Return (X, Y) of the center of cell containing provided text 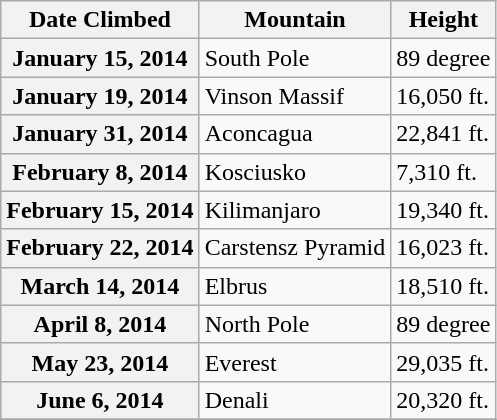
Vinson Massif (295, 96)
19,340 ft. (444, 210)
Aconcagua (295, 134)
Kilimanjaro (295, 210)
20,320 ft. (444, 400)
Mountain (295, 20)
June 6, 2014 (100, 400)
Kosciusko (295, 172)
January 19, 2014 (100, 96)
16,050 ft. (444, 96)
South Pole (295, 58)
January 31, 2014 (100, 134)
North Pole (295, 324)
March 14, 2014 (100, 286)
18,510 ft. (444, 286)
16,023 ft. (444, 248)
Height (444, 20)
February 15, 2014 (100, 210)
April 8, 2014 (100, 324)
January 15, 2014 (100, 58)
Everest (295, 362)
May 23, 2014 (100, 362)
Elbrus (295, 286)
February 8, 2014 (100, 172)
Date Climbed (100, 20)
Denali (295, 400)
Carstensz Pyramid (295, 248)
22,841 ft. (444, 134)
7,310 ft. (444, 172)
February 22, 2014 (100, 248)
29,035 ft. (444, 362)
